For the text-containing cell, return its midpoint in (X, Y) coordinate format. 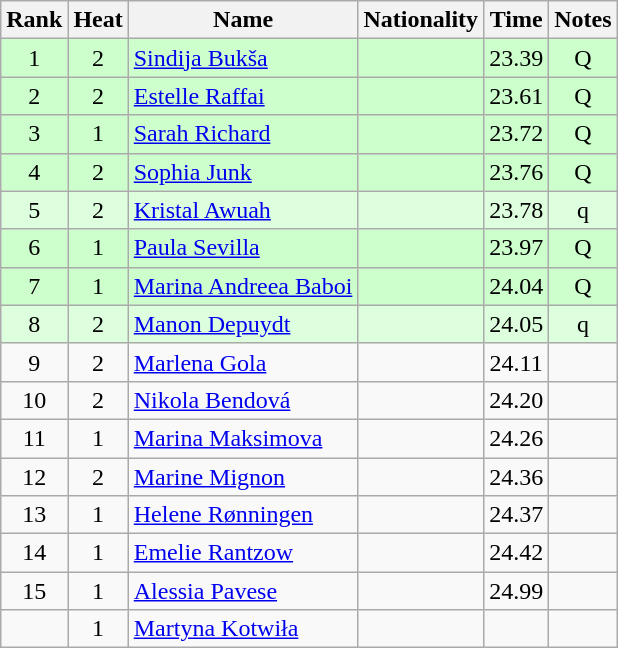
15 (34, 591)
24.05 (516, 324)
9 (34, 362)
Manon Depuydt (243, 324)
23.78 (516, 210)
7 (34, 286)
12 (34, 477)
Nikola Bendová (243, 400)
24.36 (516, 477)
Rank (34, 20)
Kristal Awuah (243, 210)
Paula Sevilla (243, 248)
Helene Rønningen (243, 515)
Nationality (421, 20)
23.39 (516, 58)
24.99 (516, 591)
Heat (98, 20)
4 (34, 172)
Estelle Raffai (243, 96)
23.97 (516, 248)
24.42 (516, 553)
6 (34, 248)
Name (243, 20)
Sophia Junk (243, 172)
Marina Maksimova (243, 438)
24.20 (516, 400)
Marine Mignon (243, 477)
Alessia Pavese (243, 591)
24.37 (516, 515)
Martyna Kotwiła (243, 629)
11 (34, 438)
Emelie Rantzow (243, 553)
24.04 (516, 286)
10 (34, 400)
Notes (583, 20)
8 (34, 324)
Marina Andreea Baboi (243, 286)
3 (34, 134)
Marlena Gola (243, 362)
Time (516, 20)
24.11 (516, 362)
23.72 (516, 134)
Sarah Richard (243, 134)
Sindija Bukša (243, 58)
23.76 (516, 172)
24.26 (516, 438)
23.61 (516, 96)
5 (34, 210)
14 (34, 553)
13 (34, 515)
